Output the [x, y] coordinate of the center of the cell containing the given text.  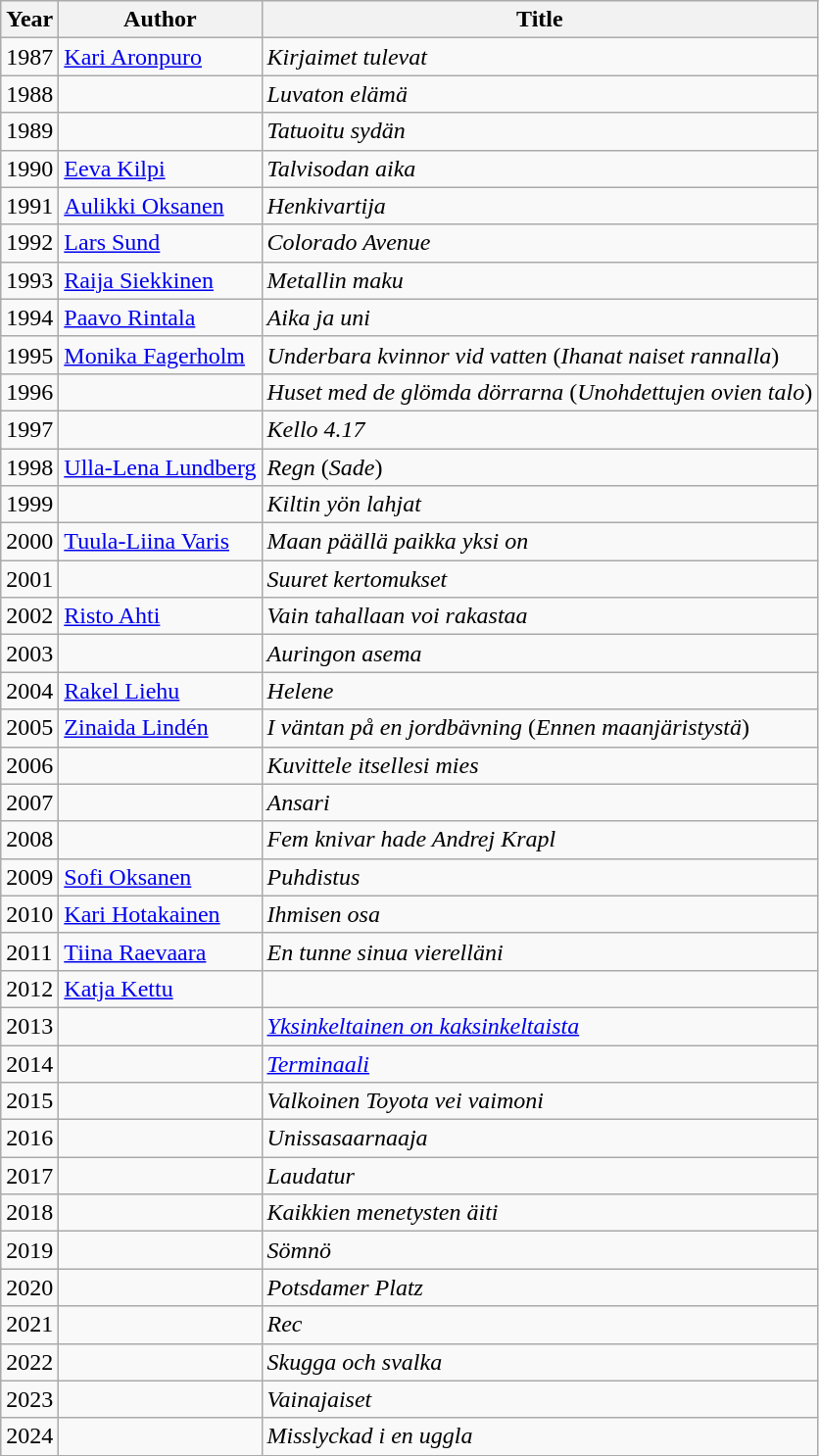
2024 [29, 1436]
Unissasaarnaaja [540, 1139]
En tunne sinua vierelläni [540, 951]
2020 [29, 1287]
2021 [29, 1325]
2005 [29, 728]
2015 [29, 1101]
Zinaida Lindén [161, 728]
1998 [29, 467]
Yksinkeltainen on kaksinkeltaista [540, 1026]
2022 [29, 1362]
1989 [29, 131]
Kari Aronpuro [161, 57]
1992 [29, 243]
1993 [29, 280]
1987 [29, 57]
2008 [29, 840]
2014 [29, 1063]
1988 [29, 94]
1995 [29, 355]
2011 [29, 951]
Helene [540, 691]
Monika Fagerholm [161, 355]
2009 [29, 877]
Sömnö [540, 1250]
2023 [29, 1399]
Author [161, 20]
Sofi Oksanen [161, 877]
Kuvittele itsellesi mies [540, 765]
2016 [29, 1139]
Katja Kettu [161, 989]
Vain tahallaan voi rakastaa [540, 616]
Kiltin yön lahjat [540, 505]
Risto Ahti [161, 616]
Terminaali [540, 1063]
Aika ja uni [540, 317]
2013 [29, 1026]
1991 [29, 206]
2006 [29, 765]
Henkivartija [540, 206]
Metallin maku [540, 280]
Maan päällä paikka yksi on [540, 542]
Tatuoitu sydän [540, 131]
Vainajaiset [540, 1399]
Kirjaimet tulevat [540, 57]
Fem knivar hade Andrej Krapl [540, 840]
Ulla-Lena Lundberg [161, 467]
Ansari [540, 802]
2001 [29, 579]
Lars Sund [161, 243]
I väntan på en jordbävning (Ennen maanjäristystä) [540, 728]
2017 [29, 1176]
Luvaton elämä [540, 94]
1999 [29, 505]
Potsdamer Platz [540, 1287]
Kari Hotakainen [161, 914]
Year [29, 20]
Tuula-Liina Varis [161, 542]
2010 [29, 914]
Regn (Sade) [540, 467]
Valkoinen Toyota vei vaimoni [540, 1101]
Colorado Avenue [540, 243]
2018 [29, 1213]
Title [540, 20]
2002 [29, 616]
Huset med de glömda dörrarna (Unohdettujen ovien talo) [540, 392]
Rec [540, 1325]
2003 [29, 654]
1994 [29, 317]
Raija Siekkinen [161, 280]
Underbara kvinnor vid vatten (Ihanat naiset rannalla) [540, 355]
1990 [29, 169]
Misslyckad i en uggla [540, 1436]
Rakel Liehu [161, 691]
Ihmisen osa [540, 914]
Paavo Rintala [161, 317]
Auringon asema [540, 654]
Puhdistus [540, 877]
2000 [29, 542]
Talvisodan aika [540, 169]
1996 [29, 392]
2012 [29, 989]
Suuret kertomukset [540, 579]
Kaikkien menetysten äiti [540, 1213]
Kello 4.17 [540, 429]
Skugga och svalka [540, 1362]
Eeva Kilpi [161, 169]
1997 [29, 429]
2007 [29, 802]
2019 [29, 1250]
Aulikki Oksanen [161, 206]
2004 [29, 691]
Laudatur [540, 1176]
Tiina Raevaara [161, 951]
